Locate the cell with the specified text and output its [x, y] center coordinate. 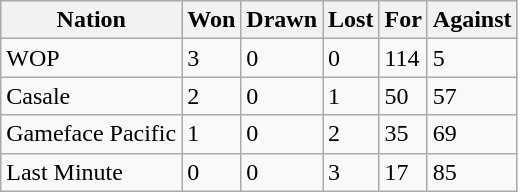
Against [472, 20]
Won [212, 20]
Last Minute [92, 172]
For [403, 20]
Gameface Pacific [92, 134]
5 [472, 58]
114 [403, 58]
69 [472, 134]
WOP [92, 58]
Nation [92, 20]
57 [472, 96]
85 [472, 172]
35 [403, 134]
Casale [92, 96]
50 [403, 96]
Drawn [282, 20]
Lost [351, 20]
17 [403, 172]
